Detect which cell encompasses the target text, then output its (x, y) center coordinate. 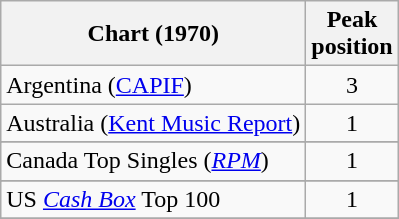
Canada Top Singles (RPM) (154, 161)
Chart (1970) (154, 34)
3 (352, 85)
US Cash Box Top 100 (154, 199)
Australia (Kent Music Report) (154, 123)
Peakposition (352, 34)
Argentina (CAPIF) (154, 85)
